Return [x, y] of the center of cell containing provided text 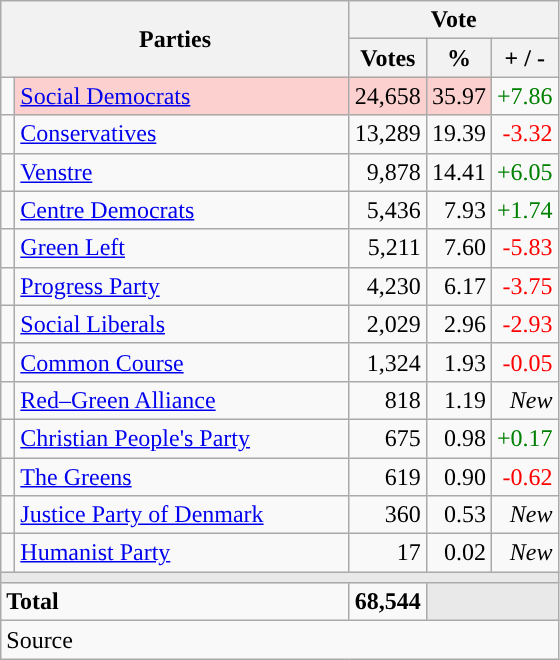
Parties [176, 39]
35.97 [458, 96]
675 [388, 438]
Total [176, 602]
Centre Democrats [182, 210]
Common Course [182, 362]
4,230 [388, 286]
Vote [454, 20]
0.53 [458, 515]
7.93 [458, 210]
13,289 [388, 134]
0.02 [458, 553]
% [458, 58]
+ / - [524, 58]
Social Democrats [182, 96]
14.41 [458, 172]
+7.86 [524, 96]
-0.05 [524, 362]
7.60 [458, 248]
2.96 [458, 324]
17 [388, 553]
Red–Green Alliance [182, 400]
Progress Party [182, 286]
Votes [388, 58]
2,029 [388, 324]
Venstre [182, 172]
1.19 [458, 400]
The Greens [182, 477]
24,658 [388, 96]
-0.62 [524, 477]
68,544 [388, 602]
-3.32 [524, 134]
Green Left [182, 248]
0.98 [458, 438]
Justice Party of Denmark [182, 515]
5,211 [388, 248]
+6.05 [524, 172]
619 [388, 477]
5,436 [388, 210]
Social Liberals [182, 324]
Conservatives [182, 134]
-2.93 [524, 324]
0.90 [458, 477]
1,324 [388, 362]
19.39 [458, 134]
-3.75 [524, 286]
+1.74 [524, 210]
1.93 [458, 362]
360 [388, 515]
Source [280, 640]
6.17 [458, 286]
818 [388, 400]
Christian People's Party [182, 438]
+0.17 [524, 438]
-5.83 [524, 248]
9,878 [388, 172]
Humanist Party [182, 553]
